Locate the cell with the specified text and output its [x, y] center coordinate. 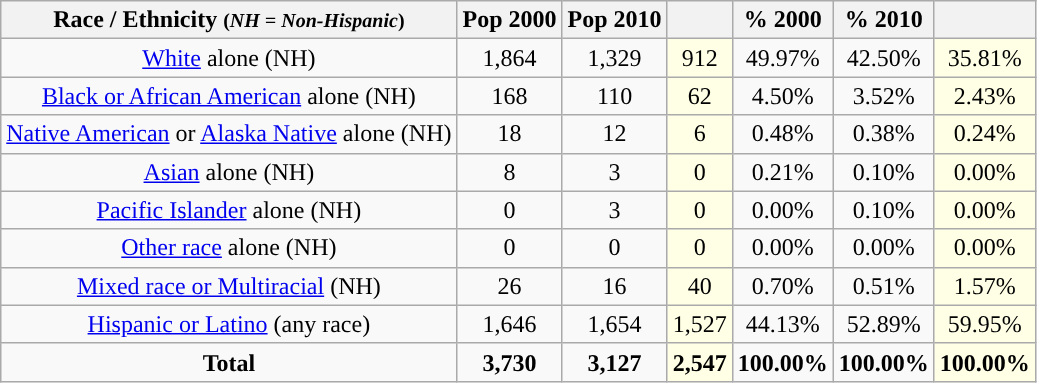
White alone (NH) [229, 58]
62 [700, 96]
Pop 2010 [614, 20]
Race / Ethnicity (NH = Non-Hispanic) [229, 20]
0.21% [782, 172]
Pop 2000 [510, 20]
42.50% [884, 58]
16 [614, 286]
3,127 [614, 362]
% 2000 [782, 20]
0.51% [884, 286]
Pacific Islander alone (NH) [229, 210]
2.43% [984, 96]
4.50% [782, 96]
Mixed race or Multiracial (NH) [229, 286]
Other race alone (NH) [229, 248]
1,527 [700, 324]
1,329 [614, 58]
12 [614, 134]
Total [229, 362]
35.81% [984, 58]
1,646 [510, 324]
110 [614, 96]
0.48% [782, 134]
% 2010 [884, 20]
44.13% [782, 324]
1,864 [510, 58]
0.38% [884, 134]
52.89% [884, 324]
Asian alone (NH) [229, 172]
0.70% [782, 286]
Native American or Alaska Native alone (NH) [229, 134]
912 [700, 58]
18 [510, 134]
3,730 [510, 362]
1.57% [984, 286]
1,654 [614, 324]
Hispanic or Latino (any race) [229, 324]
59.95% [984, 324]
26 [510, 286]
168 [510, 96]
Black or African American alone (NH) [229, 96]
40 [700, 286]
49.97% [782, 58]
3.52% [884, 96]
2,547 [700, 362]
0.24% [984, 134]
8 [510, 172]
6 [700, 134]
